Search for the cell housing the specified text and yield its [X, Y] center coordinate. 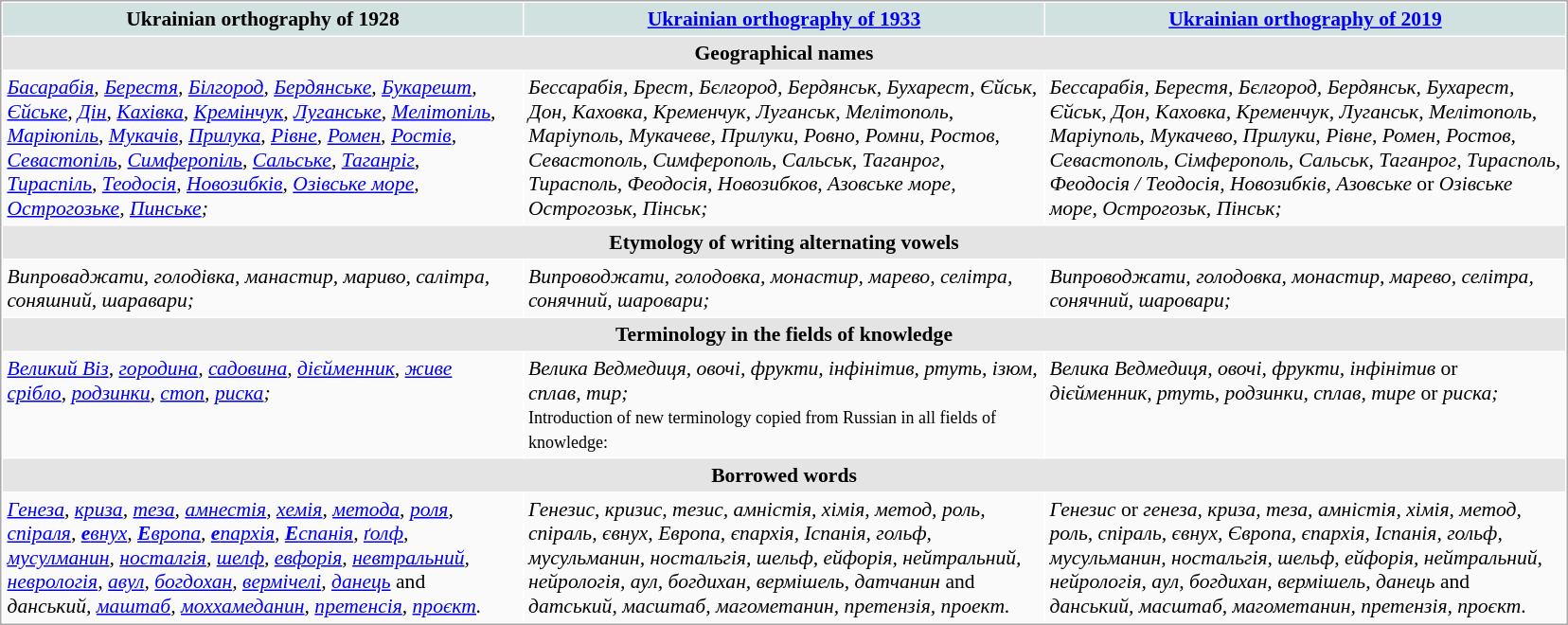
Geographical names [784, 53]
Велика Ведмедиця, овочі, фрукти, інфінітив or дієйменник, ртуть, родзинки, сплав, тире or риска; [1305, 405]
Borrowed words [784, 474]
Ukrainian orthography of 1928 [263, 19]
Велика Ведмедиця, овочі, фрукти, інфінітив, ртуть, ізюм, сплав, тир; Introduction of new terminology copied from Russian in all fields of knowledge: [784, 405]
Etymology of writing alternating vowels [784, 241]
Ukrainian orthography of 1933 [784, 19]
Великий Віз, городина, садовина, дієйменник, живе срібло, родзинки, стоп, риска; [263, 405]
Terminology in the fields of knowledge [784, 334]
Ukrainian orthography of 2019 [1305, 19]
Випроваджати, голодівка, манастир, мариво, салітра, соняшний, шаравари; [263, 288]
